Find where the given text appears and provide that cell's center as (x, y) coordinate. 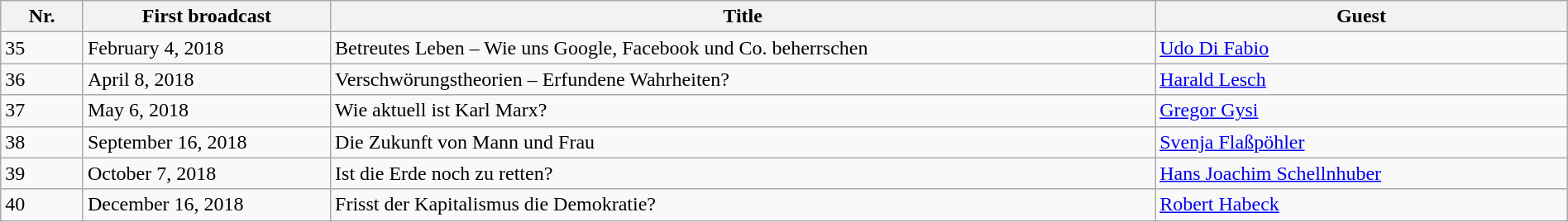
First broadcast (207, 17)
May 6, 2018 (207, 111)
December 16, 2018 (207, 205)
Frisst der Kapitalismus die Demokratie? (743, 205)
February 4, 2018 (207, 48)
Gregor Gysi (1361, 111)
September 16, 2018 (207, 142)
Die Zukunft von Mann und Frau (743, 142)
36 (42, 79)
38 (42, 142)
40 (42, 205)
Udo Di Fabio (1361, 48)
Betreutes Leben – Wie uns Google, Facebook und Co. beherrschen (743, 48)
Title (743, 17)
Hans Joachim Schellnhuber (1361, 173)
October 7, 2018 (207, 173)
Ist die Erde noch zu retten? (743, 173)
35 (42, 48)
37 (42, 111)
Nr. (42, 17)
Verschwörungstheorien – Erfundene Wahrheiten? (743, 79)
April 8, 2018 (207, 79)
Harald Lesch (1361, 79)
Wie aktuell ist Karl Marx? (743, 111)
Guest (1361, 17)
Svenja Flaßpöhler (1361, 142)
Robert Habeck (1361, 205)
39 (42, 173)
